Scan for the cell matching the given text and deliver its [x, y] coordinate at center. 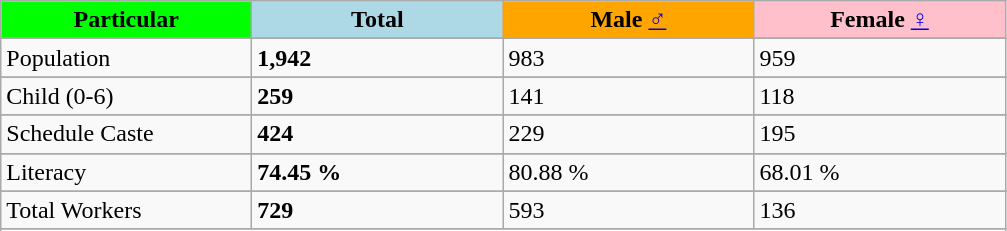
Total [378, 20]
141 [628, 96]
424 [378, 134]
Child (0-6) [126, 96]
Population [126, 58]
983 [628, 58]
Total Workers [126, 210]
259 [378, 96]
729 [378, 210]
Female ♀ [880, 20]
74.45 % [378, 172]
136 [880, 210]
959 [880, 58]
229 [628, 134]
118 [880, 96]
Particular [126, 20]
Male ♂ [628, 20]
80.88 % [628, 172]
1,942 [378, 58]
Literacy [126, 172]
68.01 % [880, 172]
195 [880, 134]
Schedule Caste [126, 134]
593 [628, 210]
